Search for the cell housing the specified text and yield its [x, y] center coordinate. 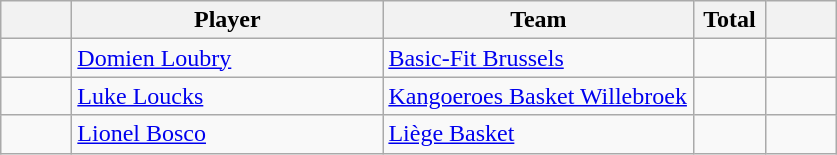
Domien Loubry [228, 58]
Player [228, 20]
Kangoeroes Basket Willebroek [538, 96]
Liège Basket [538, 134]
Lionel Bosco [228, 134]
Total [730, 20]
Basic-Fit Brussels [538, 58]
Team [538, 20]
Luke Loucks [228, 96]
